Scan for the cell matching the given text and deliver its (x, y) coordinate at center. 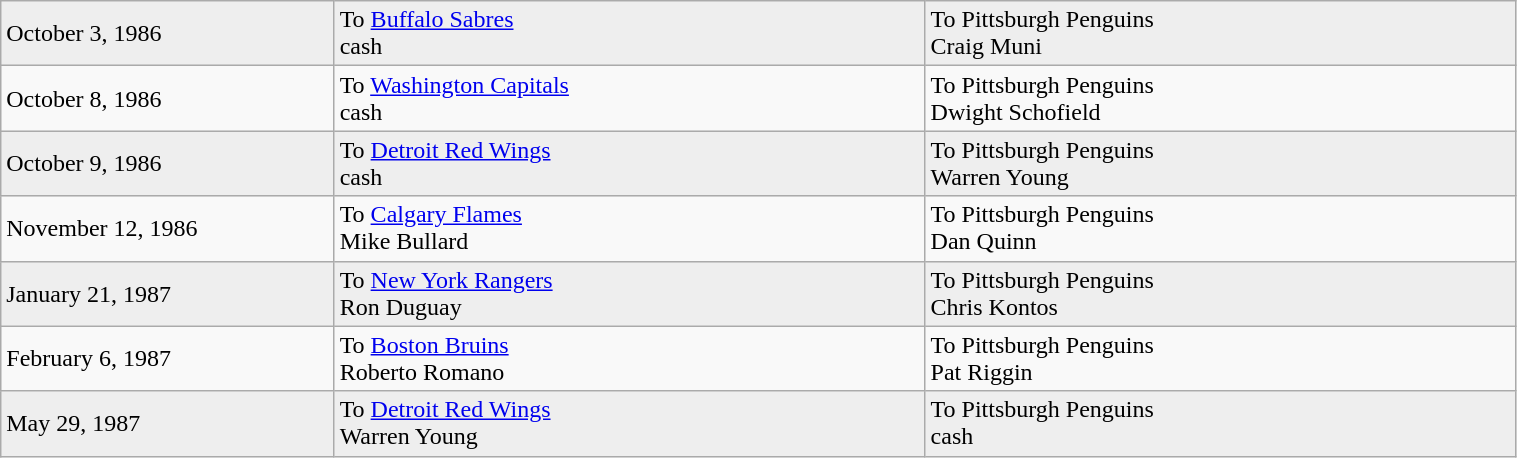
To Detroit Red Wingscash (630, 164)
To New York RangersRon Duguay (630, 294)
To Detroit Red WingsWarren Young (630, 424)
To Buffalo Sabrescash (630, 34)
To Pittsburgh PenguinsCraig Muni (1220, 34)
October 9, 1986 (168, 164)
To Boston BruinsRoberto Romano (630, 358)
To Pittsburgh PenguinsWarren Young (1220, 164)
To Washington Capitalscash (630, 98)
To Pittsburgh PenguinsChris Kontos (1220, 294)
To Pittsburgh PenguinsPat Riggin (1220, 358)
October 3, 1986 (168, 34)
January 21, 1987 (168, 294)
October 8, 1986 (168, 98)
February 6, 1987 (168, 358)
To Pittsburgh PenguinsDwight Schofield (1220, 98)
November 12, 1986 (168, 228)
To Calgary FlamesMike Bullard (630, 228)
To Pittsburgh PenguinsDan Quinn (1220, 228)
To Pittsburgh Penguinscash (1220, 424)
May 29, 1987 (168, 424)
